Scan for the cell matching the given text and deliver its [x, y] coordinate at center. 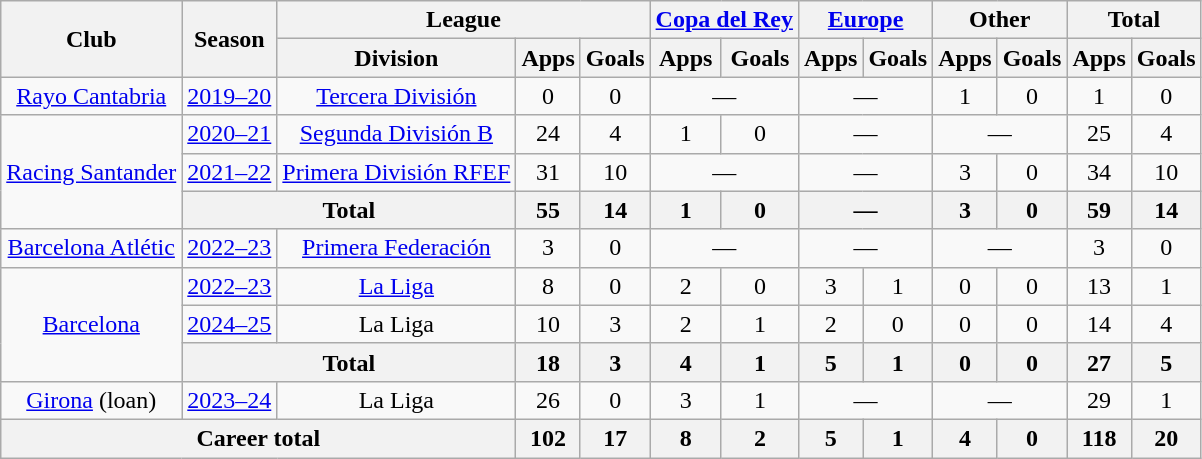
Club [92, 39]
20 [1166, 438]
Segunda División B [396, 134]
31 [548, 172]
2023–24 [230, 400]
55 [548, 210]
Season [230, 39]
Barcelona [92, 324]
2024–25 [230, 324]
118 [1099, 438]
Primera Federación [396, 248]
Other [1000, 20]
25 [1099, 134]
Rayo Cantabria [92, 96]
Europe [865, 20]
59 [1099, 210]
Career total [258, 438]
29 [1099, 400]
2019–20 [230, 96]
13 [1099, 286]
34 [1099, 172]
Racing Santander [92, 172]
18 [548, 362]
24 [548, 134]
Copa del Rey [724, 20]
Division [396, 58]
Girona (loan) [92, 400]
2021–22 [230, 172]
17 [615, 438]
Primera División RFEF [396, 172]
Barcelona Atlétic [92, 248]
League [464, 20]
2020–21 [230, 134]
27 [1099, 362]
102 [548, 438]
26 [548, 400]
Tercera División [396, 96]
